Return the (x, y) coordinate for the center point of the cell that contains the specified text.  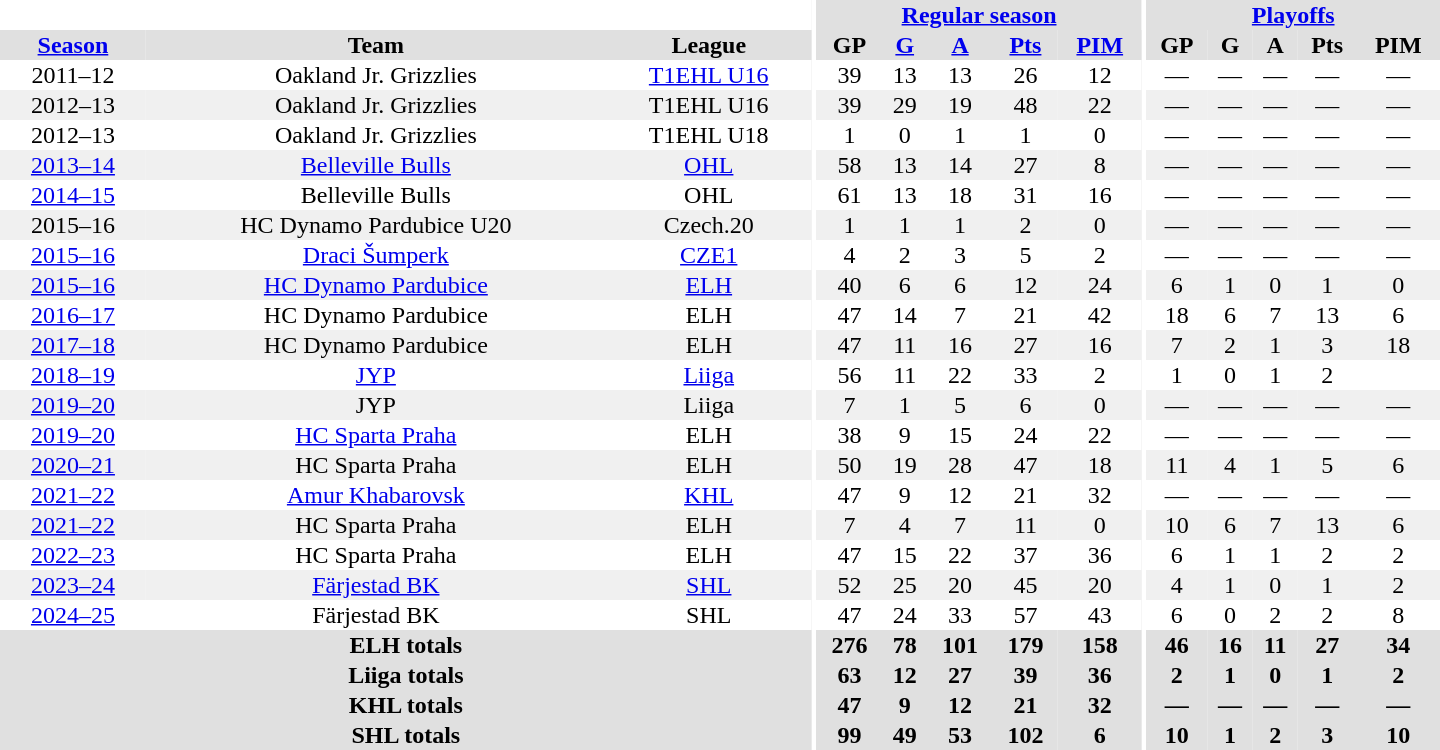
ELH totals (406, 645)
42 (1100, 315)
Team (376, 45)
2013–14 (73, 165)
League (709, 45)
29 (904, 105)
SHL totals (406, 735)
HC Dynamo Pardubice U20 (376, 225)
2024–25 (73, 615)
49 (904, 735)
158 (1100, 645)
2018–19 (73, 375)
Draci Šumperk (376, 255)
25 (904, 585)
Amur Khabarovsk (376, 495)
50 (850, 465)
40 (850, 285)
179 (1026, 645)
56 (850, 375)
52 (850, 585)
2014–15 (73, 195)
26 (1026, 75)
2016–17 (73, 315)
53 (960, 735)
Regular season (980, 15)
2017–18 (73, 345)
T1EHL U18 (709, 135)
2023–24 (73, 585)
58 (850, 165)
37 (1026, 555)
KHL totals (406, 705)
Czech.20 (709, 225)
46 (1176, 645)
Season (73, 45)
Liiga totals (406, 675)
KHL (709, 495)
45 (1026, 585)
101 (960, 645)
31 (1026, 195)
2020–21 (73, 465)
2022–23 (73, 555)
78 (904, 645)
CZE1 (709, 255)
57 (1026, 615)
48 (1026, 105)
102 (1026, 735)
276 (850, 645)
28 (960, 465)
43 (1100, 615)
2011–12 (73, 75)
34 (1398, 645)
38 (850, 435)
61 (850, 195)
99 (850, 735)
Playoffs (1293, 15)
63 (850, 675)
